Search for the cell housing the specified text and yield its [x, y] center coordinate. 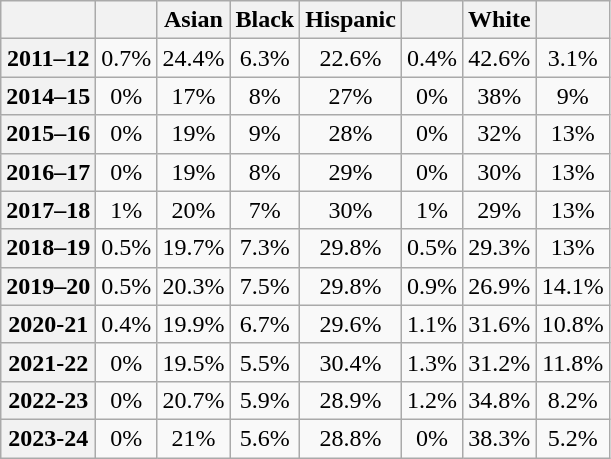
38% [499, 96]
32% [499, 134]
11.8% [572, 362]
28.9% [351, 400]
6.3% [265, 58]
1.3% [432, 362]
20% [194, 210]
2015–16 [48, 134]
29.3% [499, 248]
2023-24 [48, 438]
19.9% [194, 324]
Hispanic [351, 20]
0.9% [432, 286]
1.2% [432, 400]
0.7% [126, 58]
31.2% [499, 362]
2021-22 [48, 362]
26.9% [499, 286]
2022-23 [48, 400]
38.3% [499, 438]
5.2% [572, 438]
10.8% [572, 324]
27% [351, 96]
34.8% [499, 400]
2016–17 [48, 172]
21% [194, 438]
22.6% [351, 58]
1.1% [432, 324]
20.3% [194, 286]
2018–19 [48, 248]
29.6% [351, 324]
Asian [194, 20]
Black [265, 20]
28% [351, 134]
2020-21 [48, 324]
8.2% [572, 400]
2017–18 [48, 210]
42.6% [499, 58]
3.1% [572, 58]
7% [265, 210]
7.5% [265, 286]
19.5% [194, 362]
2019–20 [48, 286]
19.7% [194, 248]
2014–15 [48, 96]
24.4% [194, 58]
31.6% [499, 324]
30.4% [351, 362]
White [499, 20]
17% [194, 96]
14.1% [572, 286]
7.3% [265, 248]
5.5% [265, 362]
20.7% [194, 400]
6.7% [265, 324]
2011–12 [48, 58]
28.8% [351, 438]
5.9% [265, 400]
5.6% [265, 438]
